Pinpoint the cell where the given text exists, returning its [x, y] midpoint coordinate. 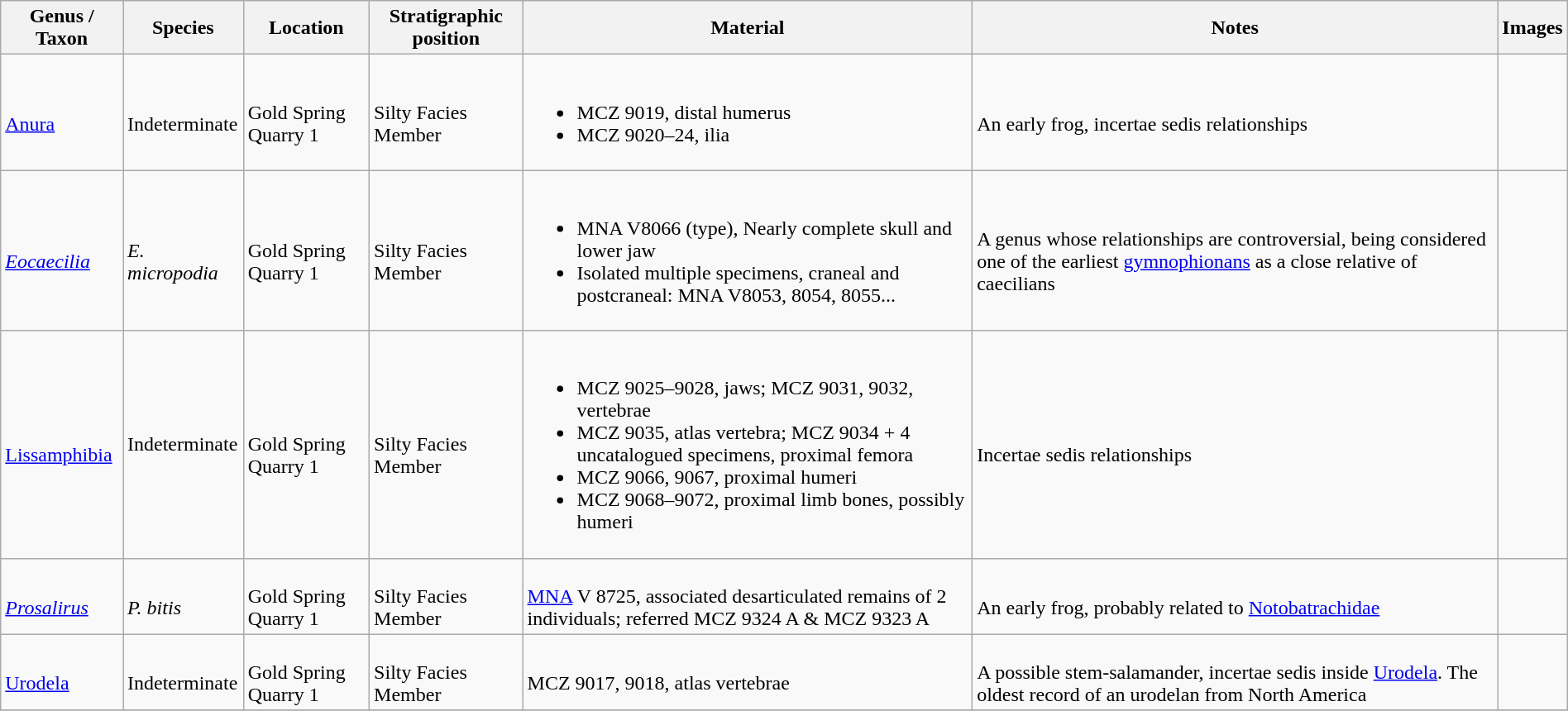
A genus whose relationships are controversial, being considered one of the earliest gymnophionans as a close relative of caecilians [1236, 251]
Incertae sedis relationships [1236, 445]
Genus / Taxon [62, 28]
MNA V8066 (type), Nearly complete skull and lower jawIsolated multiple specimens, craneal and postcraneal: MNA V8053, 8054, 8055... [748, 251]
E. micropodia [184, 251]
MCZ 9019, distal humerusMCZ 9020–24, ilia [748, 112]
Location [306, 28]
P. bitis [184, 596]
Species [184, 28]
Prosalirus [62, 596]
A possible stem-salamander, incertae sedis inside Urodela. The oldest record of an urodelan from North America [1236, 672]
An early frog, incertae sedis relationships [1236, 112]
Images [1532, 28]
Notes [1236, 28]
Urodela [62, 672]
MNA V 8725, associated desarticulated remains of 2 individuals; referred MCZ 9324 A & MCZ 9323 A [748, 596]
Material [748, 28]
Lissamphibia [62, 445]
MCZ 9017, 9018, atlas vertebrae [748, 672]
Anura [62, 112]
An early frog, probably related to Notobatrachidae [1236, 596]
Stratigraphic position [447, 28]
Eocaecilia [62, 251]
